Search for the cell housing the specified text and yield its (X, Y) center coordinate. 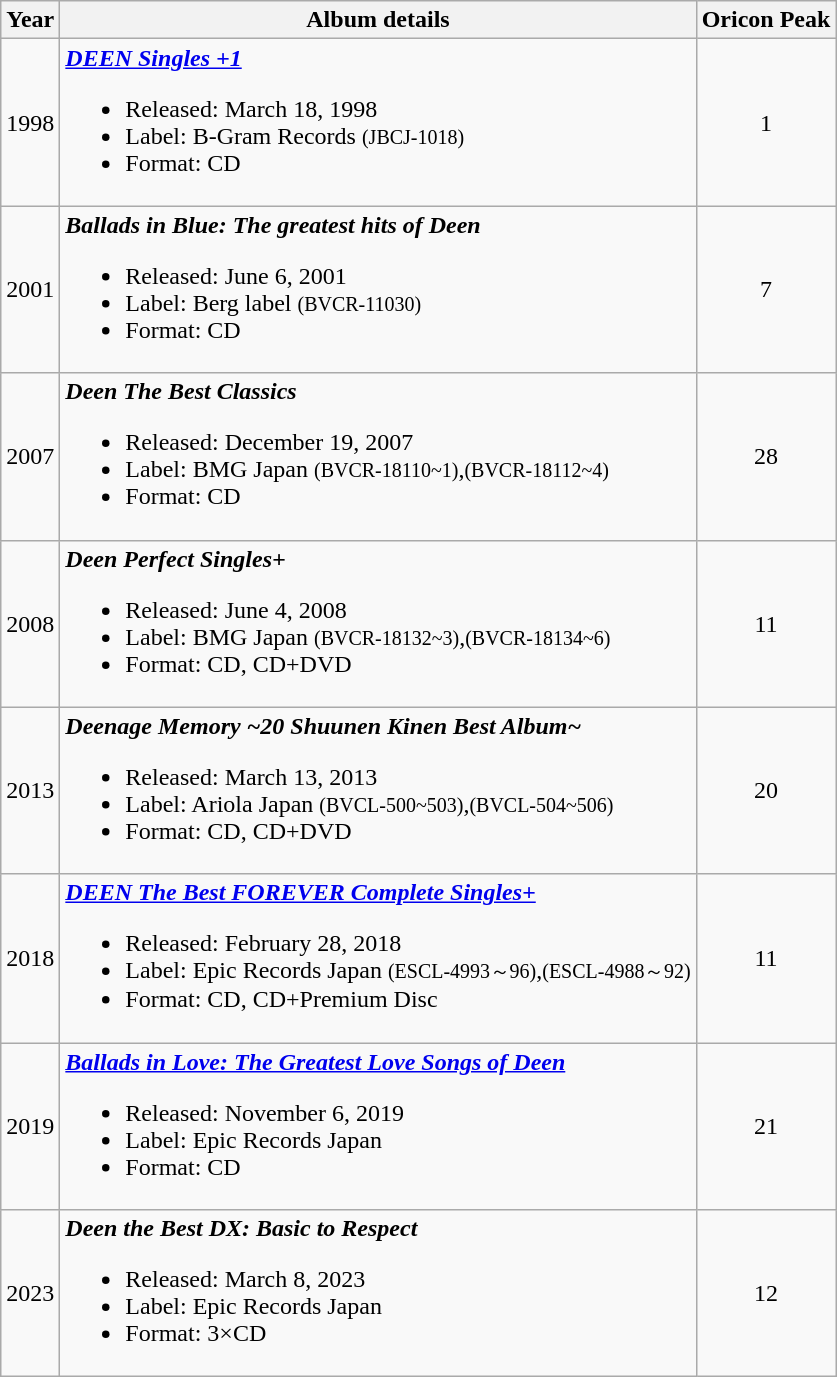
2007 (30, 456)
DEEN The Best FOREVER Complete Singles+Released: February 28, 2018Label: Epic Records Japan (ESCL-4993～96),(ESCL-4988～92)Format: CD, CD+Premium Disc (378, 958)
2008 (30, 624)
Year (30, 20)
20 (766, 790)
2013 (30, 790)
2018 (30, 958)
28 (766, 456)
21 (766, 1126)
Album details (378, 20)
1998 (30, 122)
7 (766, 290)
Deen the Best DX: Basic to RespectReleased: March 8, 2023Label: Epic Records JapanFormat: 3×CD (378, 1294)
Deen The Best ClassicsReleased: December 19, 2007Label: BMG Japan (BVCR-18110~1),(BVCR-18112~4)Format: CD (378, 456)
1 (766, 122)
Deenage Memory ~20 Shuunen Kinen Best Album~Released: March 13, 2013Label: Ariola Japan (BVCL-500~503),(BVCL-504~506)Format: CD, CD+DVD (378, 790)
Ballads in Blue: The greatest hits of DeenReleased: June 6, 2001Label: Berg label (BVCR-11030)Format: CD (378, 290)
Oricon Peak (766, 20)
12 (766, 1294)
2001 (30, 290)
Ballads in Love: The Greatest Love Songs of DeenReleased: November 6, 2019Label: Epic Records JapanFormat: CD (378, 1126)
Deen Perfect Singles+Released: June 4, 2008Label: BMG Japan (BVCR-18132~3),(BVCR-18134~6)Format: CD, CD+DVD (378, 624)
2019 (30, 1126)
DEEN Singles +1Released: March 18, 1998Label: B-Gram Records (JBCJ-1018)Format: CD (378, 122)
2023 (30, 1294)
